Find where the given text appears and provide that cell's center as (X, Y) coordinate. 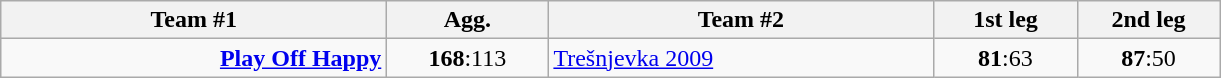
87:50 (1148, 58)
168:113 (468, 58)
Team #1 (194, 20)
Team #2 (741, 20)
2nd leg (1148, 20)
81:63 (1006, 58)
Play Off Happy (194, 58)
Trešnjevka 2009 (741, 58)
1st leg (1006, 20)
Agg. (468, 20)
